Capture the cell that displays the provided text and extract its [X, Y] central coordinate. 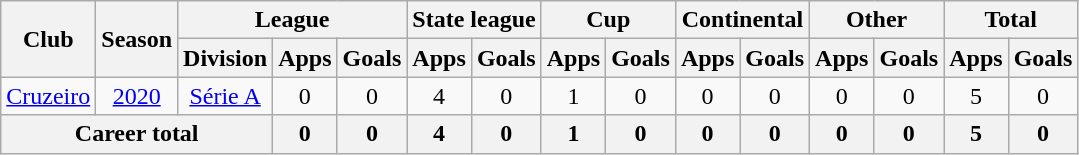
Continental [742, 20]
Other [877, 20]
Career total [137, 134]
League [292, 20]
Season [137, 39]
Série A [226, 96]
2020 [137, 96]
Cruzeiro [48, 96]
Total [1011, 20]
Cup [608, 20]
Club [48, 39]
Division [226, 58]
State league [474, 20]
